Scan for the cell matching the given text and deliver its [X, Y] coordinate at center. 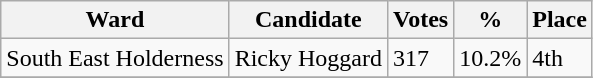
Place [560, 20]
Candidate [308, 20]
317 [420, 58]
10.2% [490, 58]
Ward [115, 20]
% [490, 20]
4th [560, 58]
South East Holderness [115, 58]
Votes [420, 20]
Ricky Hoggard [308, 58]
